Provide the [X, Y] coordinate of the cell's center where the given text is located.  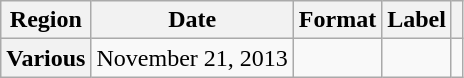
Region [46, 20]
November 21, 2013 [192, 58]
Date [192, 20]
Label [417, 20]
Format [337, 20]
Various [46, 58]
